Extract the (x, y) coordinate from the center of the cell holding the provided text.  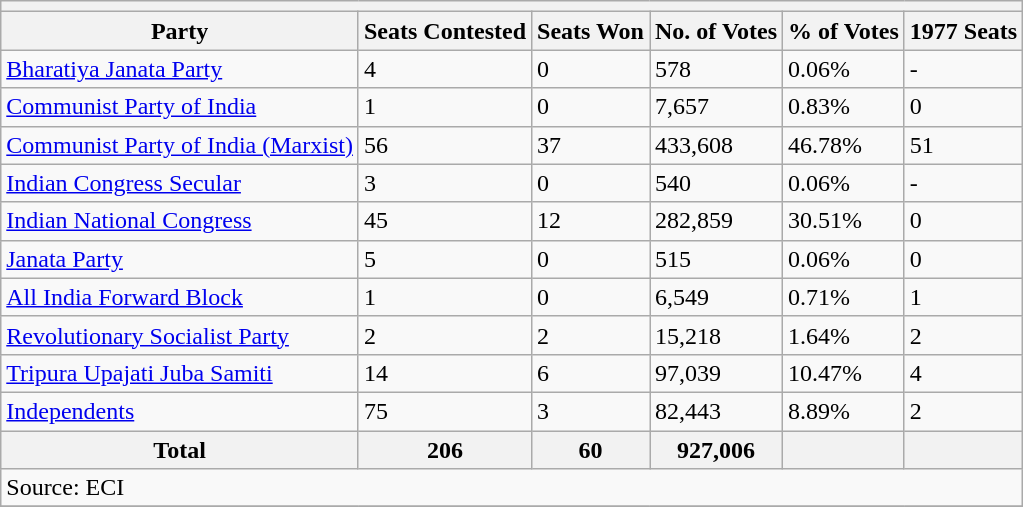
578 (716, 69)
82,443 (716, 411)
5 (444, 259)
51 (963, 145)
0.71% (844, 297)
Total (180, 449)
% of Votes (844, 31)
Seats Contested (444, 31)
433,608 (716, 145)
37 (591, 145)
60 (591, 449)
6 (591, 373)
No. of Votes (716, 31)
Tripura Upajati Juba Samiti (180, 373)
7,657 (716, 107)
10.47% (844, 373)
1977 Seats (963, 31)
Communist Party of India (Marxist) (180, 145)
927,006 (716, 449)
Source: ECI (512, 488)
45 (444, 221)
97,039 (716, 373)
All India Forward Block (180, 297)
8.89% (844, 411)
Bharatiya Janata Party (180, 69)
Indian National Congress (180, 221)
Seats Won (591, 31)
56 (444, 145)
15,218 (716, 335)
12 (591, 221)
6,549 (716, 297)
Janata Party (180, 259)
206 (444, 449)
14 (444, 373)
515 (716, 259)
Independents (180, 411)
0.83% (844, 107)
Indian Congress Secular (180, 183)
1.64% (844, 335)
Communist Party of India (180, 107)
30.51% (844, 221)
75 (444, 411)
Party (180, 31)
46.78% (844, 145)
540 (716, 183)
282,859 (716, 221)
Revolutionary Socialist Party (180, 335)
